Provide the (X, Y) coordinate of the cell's center where the given text is located.  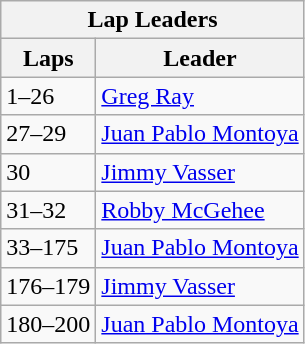
Lap Leaders (152, 20)
180–200 (48, 324)
Robby McGehee (200, 210)
31–32 (48, 210)
176–179 (48, 286)
27–29 (48, 134)
Laps (48, 58)
30 (48, 172)
Leader (200, 58)
33–175 (48, 248)
1–26 (48, 96)
Greg Ray (200, 96)
